Scan for the cell matching the given text and deliver its (X, Y) coordinate at center. 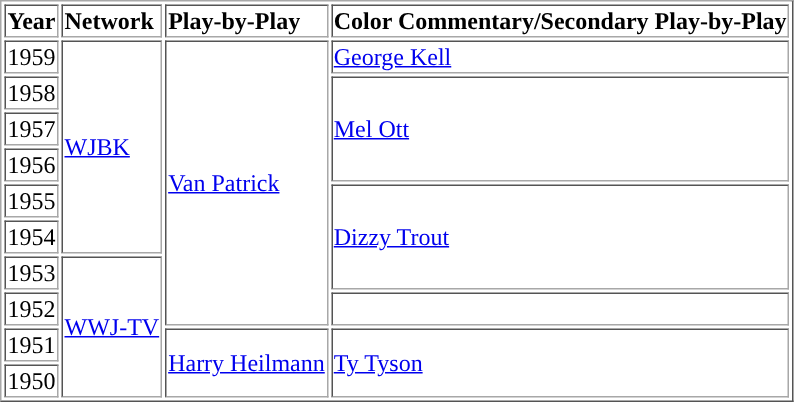
Harry Heilmann (246, 362)
WJBK (112, 146)
1954 (31, 236)
1957 (31, 128)
1959 (31, 56)
1952 (31, 308)
1956 (31, 164)
1950 (31, 380)
WWJ-TV (112, 326)
Mel Ott (560, 128)
1955 (31, 200)
Color Commentary/Secondary Play-by-Play (560, 20)
Year (31, 20)
Network (112, 20)
Dizzy Trout (560, 236)
1958 (31, 92)
Van Patrick (246, 182)
1951 (31, 344)
George Kell (560, 56)
Play-by-Play (246, 20)
Ty Tyson (560, 362)
1953 (31, 272)
